Locate the cell with the specified text and output its [x, y] center coordinate. 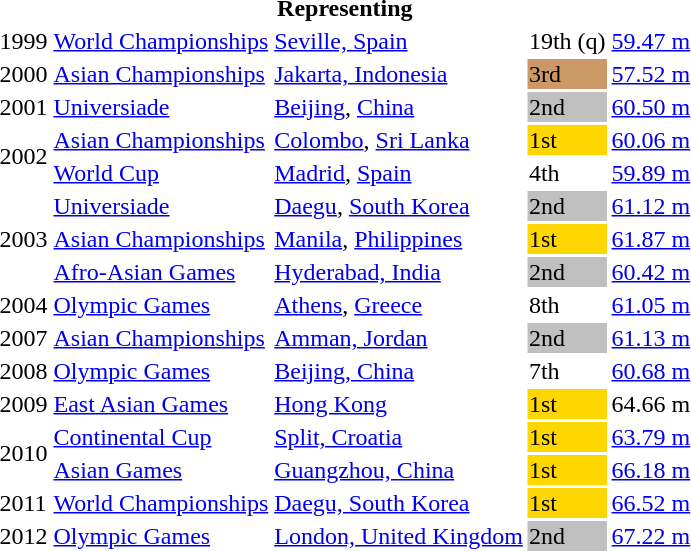
Hong Kong [399, 404]
Guangzhou, China [399, 470]
East Asian Games [161, 404]
Amman, Jordan [399, 338]
Split, Croatia [399, 437]
Manila, Philippines [399, 239]
7th [567, 371]
4th [567, 173]
19th (q) [567, 41]
Jakarta, Indonesia [399, 74]
8th [567, 305]
World Cup [161, 173]
Afro-Asian Games [161, 272]
3rd [567, 74]
Continental Cup [161, 437]
Hyderabad, India [399, 272]
Asian Games [161, 470]
Colombo, Sri Lanka [399, 140]
Seville, Spain [399, 41]
Athens, Greece [399, 305]
London, United Kingdom [399, 536]
Madrid, Spain [399, 173]
